For the text-containing cell, return its midpoint in [x, y] coordinate format. 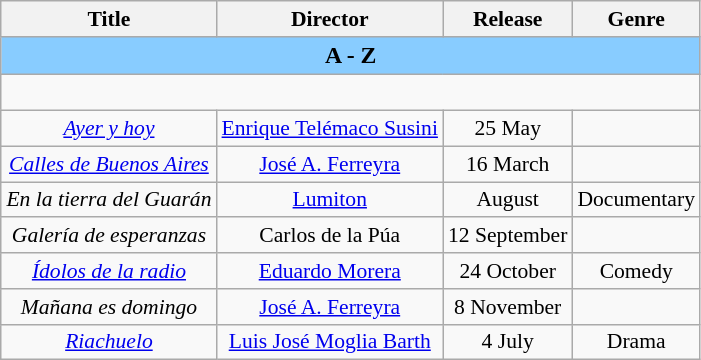
24 October [508, 271]
A - Z [350, 56]
Carlos de la Púa [330, 236]
Documentary [636, 200]
Calles de Buenos Aires [108, 164]
Ídolos de la radio [108, 271]
Galería de esperanzas [108, 236]
Luis José Moglia Barth [330, 342]
Ayer y hoy [108, 129]
Mañana es domingo [108, 307]
4 July [508, 342]
En la tierra del Guarán [108, 200]
Enrique Telémaco Susini [330, 129]
Lumiton [330, 200]
Riachuelo [108, 342]
25 May [508, 129]
8 November [508, 307]
12 September [508, 236]
Director [330, 19]
Drama [636, 342]
Comedy [636, 271]
August [508, 200]
Genre [636, 19]
Release [508, 19]
Eduardo Morera [330, 271]
Title [108, 19]
16 March [508, 164]
